Search for the cell housing the specified text and yield its [x, y] center coordinate. 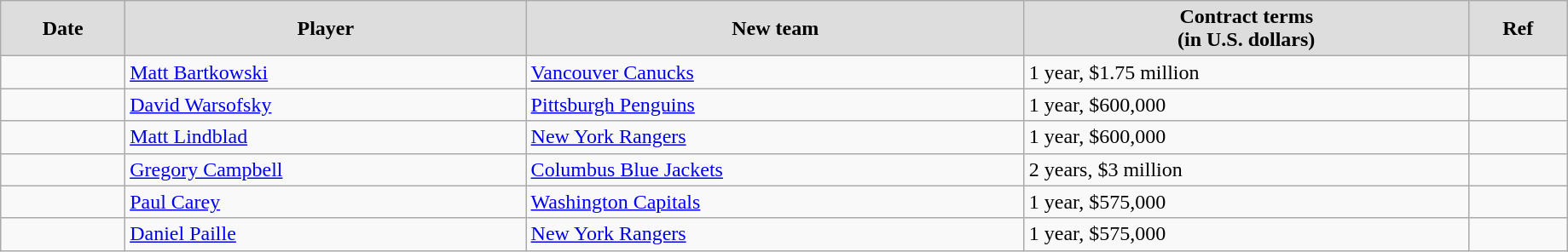
Matt Bartkowski [326, 72]
Contract terms(in U.S. dollars) [1247, 29]
Matt Lindblad [326, 137]
Gregory Campbell [326, 169]
David Warsofsky [326, 105]
Daniel Paille [326, 234]
Vancouver Canucks [775, 72]
Columbus Blue Jackets [775, 169]
Date [63, 29]
New team [775, 29]
1 year, $1.75 million [1247, 72]
2 years, $3 million [1247, 169]
Pittsburgh Penguins [775, 105]
Ref [1518, 29]
Player [326, 29]
Washington Capitals [775, 202]
Paul Carey [326, 202]
